Output the [X, Y] coordinate of the center of the cell containing the given text.  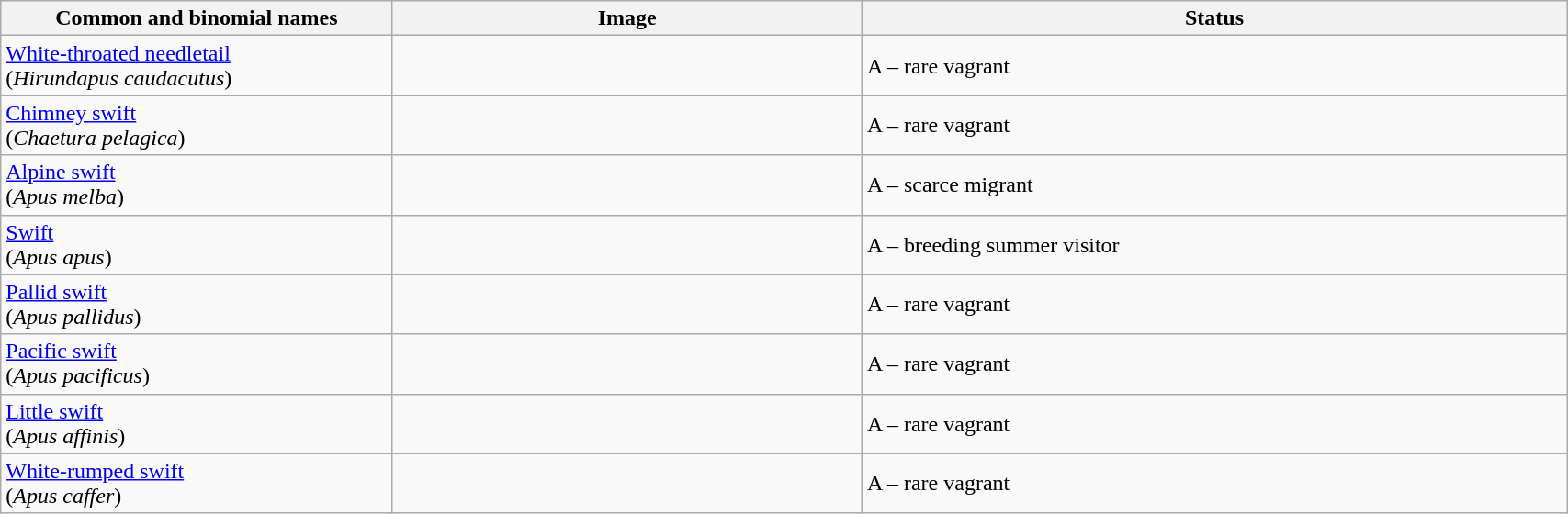
Pacific swift(Apus pacificus) [197, 363]
Common and binomial names [197, 18]
Chimney swift(Chaetura pelagica) [197, 125]
Status [1214, 18]
Image [626, 18]
Alpine swift(Apus melba) [197, 185]
Little swift(Apus affinis) [197, 424]
A – breeding summer visitor [1214, 244]
A – scarce migrant [1214, 185]
White-throated needletail(Hirundapus caudacutus) [197, 66]
Swift(Apus apus) [197, 244]
Pallid swift(Apus pallidus) [197, 305]
White-rumped swift(Apus caffer) [197, 483]
